Provide the [X, Y] coordinate of the cell's center where the given text is located.  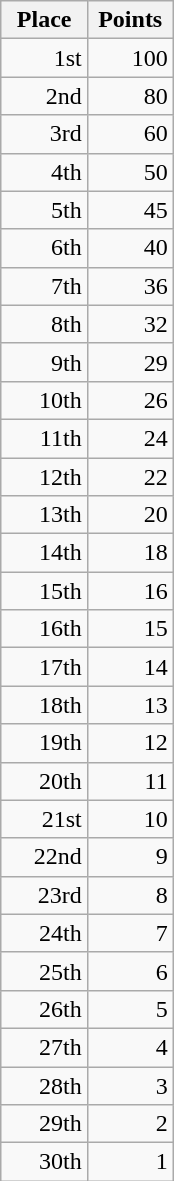
9th [44, 362]
40 [130, 248]
17th [44, 667]
29 [130, 362]
6th [44, 248]
22nd [44, 857]
3rd [44, 134]
100 [130, 58]
29th [44, 1124]
26 [130, 400]
22 [130, 477]
26th [44, 1009]
7th [44, 286]
Place [44, 20]
27th [44, 1047]
4th [44, 172]
36 [130, 286]
12 [130, 743]
2nd [44, 96]
9 [130, 857]
5 [130, 1009]
25th [44, 971]
7 [130, 933]
13th [44, 515]
16 [130, 591]
10 [130, 819]
15 [130, 629]
21st [44, 819]
4 [130, 1047]
2 [130, 1124]
18 [130, 553]
6 [130, 971]
18th [44, 705]
30th [44, 1162]
3 [130, 1085]
19th [44, 743]
60 [130, 134]
1 [130, 1162]
20 [130, 515]
24 [130, 438]
8 [130, 895]
Points [130, 20]
10th [44, 400]
80 [130, 96]
13 [130, 705]
20th [44, 781]
1st [44, 58]
8th [44, 324]
50 [130, 172]
11 [130, 781]
45 [130, 210]
15th [44, 591]
32 [130, 324]
14th [44, 553]
24th [44, 933]
23rd [44, 895]
5th [44, 210]
12th [44, 477]
16th [44, 629]
14 [130, 667]
28th [44, 1085]
11th [44, 438]
